Scan for the cell matching the given text and deliver its [x, y] coordinate at center. 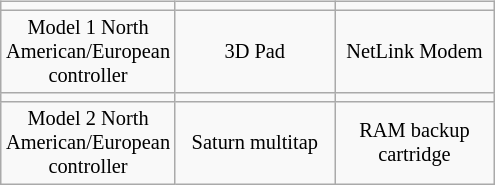
Model 2 North American/European controller [88, 143]
3D Pad [255, 52]
RAM backup cartridge [415, 143]
Model 1 North American/European controller [88, 52]
NetLink Modem [415, 52]
Saturn multitap [255, 143]
